Find where the given text appears and provide that cell's center as (X, Y) coordinate. 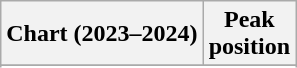
Peakposition (249, 34)
Chart (2023–2024) (102, 34)
